From the cell containing the given text, extract its center point as [x, y] coordinate. 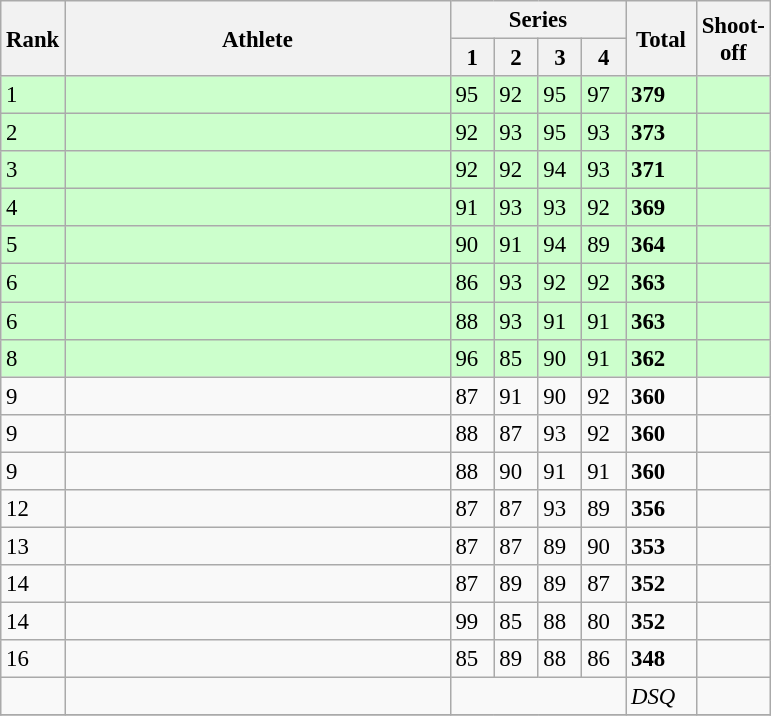
5 [33, 245]
Shoot-off [733, 38]
373 [662, 133]
13 [33, 546]
379 [662, 95]
99 [472, 621]
356 [662, 509]
16 [33, 659]
364 [662, 245]
96 [472, 358]
8 [33, 358]
362 [662, 358]
Rank [33, 38]
371 [662, 170]
Total [662, 38]
353 [662, 546]
DSQ [662, 697]
348 [662, 659]
80 [604, 621]
Series [538, 20]
97 [604, 95]
12 [33, 509]
369 [662, 208]
Athlete [258, 38]
